Scan for the cell matching the given text and deliver its [x, y] coordinate at center. 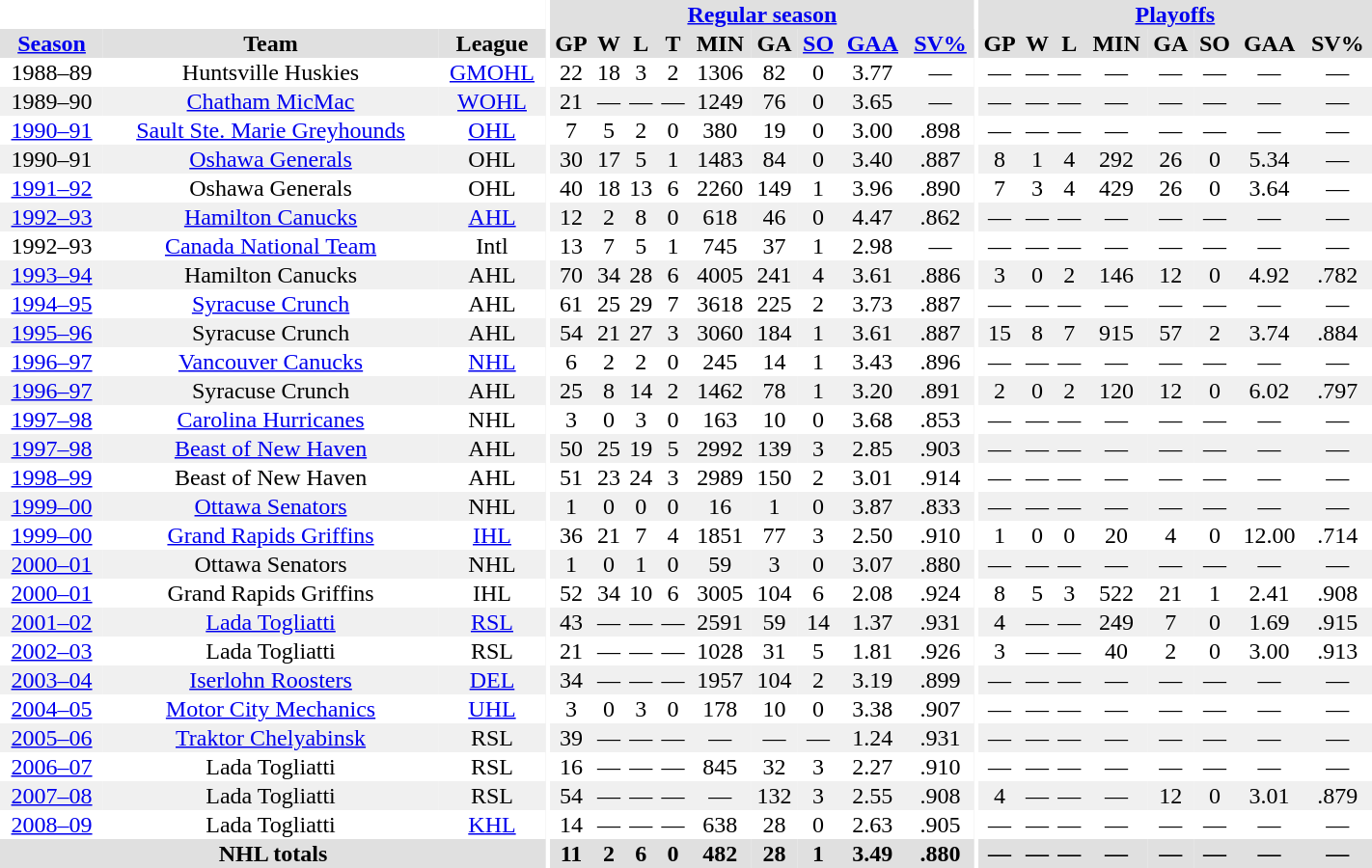
1994–95 [52, 304]
.714 [1337, 535]
3005 [720, 593]
2989 [720, 477]
225 [775, 304]
82 [775, 72]
2002–03 [52, 651]
2004–05 [52, 709]
2001–02 [52, 622]
1462 [720, 391]
Team [270, 43]
3.68 [872, 420]
380 [720, 130]
1991–92 [52, 188]
3.73 [872, 304]
2003–04 [52, 680]
3.20 [872, 391]
.913 [1337, 651]
2.50 [872, 535]
1.24 [872, 738]
745 [720, 246]
5.34 [1269, 159]
178 [720, 709]
.903 [940, 448]
11 [571, 854]
50 [571, 448]
1998–99 [52, 477]
4.47 [872, 217]
120 [1116, 391]
3060 [720, 333]
241 [775, 275]
29 [641, 304]
149 [775, 188]
52 [571, 593]
2008–09 [52, 825]
31 [775, 651]
.924 [940, 593]
League [492, 43]
.879 [1337, 796]
1.69 [1269, 622]
163 [720, 420]
Playoffs [1175, 14]
23 [608, 477]
1306 [720, 72]
2.27 [872, 767]
2.98 [872, 246]
2.55 [872, 796]
Sault Ste. Marie Greyhounds [270, 130]
4.92 [1269, 275]
Regular season [762, 14]
.891 [940, 391]
1995–96 [52, 333]
139 [775, 448]
3.64 [1269, 188]
15 [1000, 333]
Chatham MicMac [270, 101]
915 [1116, 333]
522 [1116, 593]
1989–90 [52, 101]
2591 [720, 622]
429 [1116, 188]
Intl [492, 246]
.884 [1337, 333]
.886 [940, 275]
.926 [940, 651]
32 [775, 767]
618 [720, 217]
184 [775, 333]
3.38 [872, 709]
84 [775, 159]
3618 [720, 304]
30 [571, 159]
3.49 [872, 854]
245 [720, 362]
146 [1116, 275]
2006–07 [52, 767]
.833 [940, 506]
36 [571, 535]
76 [775, 101]
WOHL [492, 101]
78 [775, 391]
1483 [720, 159]
2260 [720, 188]
.896 [940, 362]
3.74 [1269, 333]
43 [571, 622]
.898 [940, 130]
3.96 [872, 188]
249 [1116, 622]
3.43 [872, 362]
Season [52, 43]
.907 [940, 709]
3.40 [872, 159]
2005–06 [52, 738]
150 [775, 477]
2.41 [1269, 593]
1249 [720, 101]
GMOHL [492, 72]
.862 [940, 217]
1851 [720, 535]
.797 [1337, 391]
KHL [492, 825]
70 [571, 275]
24 [641, 477]
22 [571, 72]
Traktor Chelyabinsk [270, 738]
1.81 [872, 651]
39 [571, 738]
638 [720, 825]
132 [775, 796]
51 [571, 477]
20 [1116, 535]
2.63 [872, 825]
DEL [492, 680]
Vancouver Canucks [270, 362]
3.19 [872, 680]
.914 [940, 477]
845 [720, 767]
.890 [940, 188]
4005 [720, 275]
6.02 [1269, 391]
57 [1170, 333]
37 [775, 246]
1988–89 [52, 72]
2.08 [872, 593]
77 [775, 535]
17 [608, 159]
292 [1116, 159]
1028 [720, 651]
3.87 [872, 506]
.905 [940, 825]
3.07 [872, 564]
UHL [492, 709]
.915 [1337, 622]
46 [775, 217]
Motor City Mechanics [270, 709]
3.77 [872, 72]
Huntsville Huskies [270, 72]
12.00 [1269, 535]
Carolina Hurricanes [270, 420]
2.85 [872, 448]
2992 [720, 448]
.853 [940, 420]
3.65 [872, 101]
NHL totals [273, 854]
61 [571, 304]
Canada National Team [270, 246]
T [673, 43]
1993–94 [52, 275]
Iserlohn Roosters [270, 680]
27 [641, 333]
1.37 [872, 622]
482 [720, 854]
1957 [720, 680]
2007–08 [52, 796]
.899 [940, 680]
.782 [1337, 275]
